For the text-containing cell, return its midpoint in [X, Y] coordinate format. 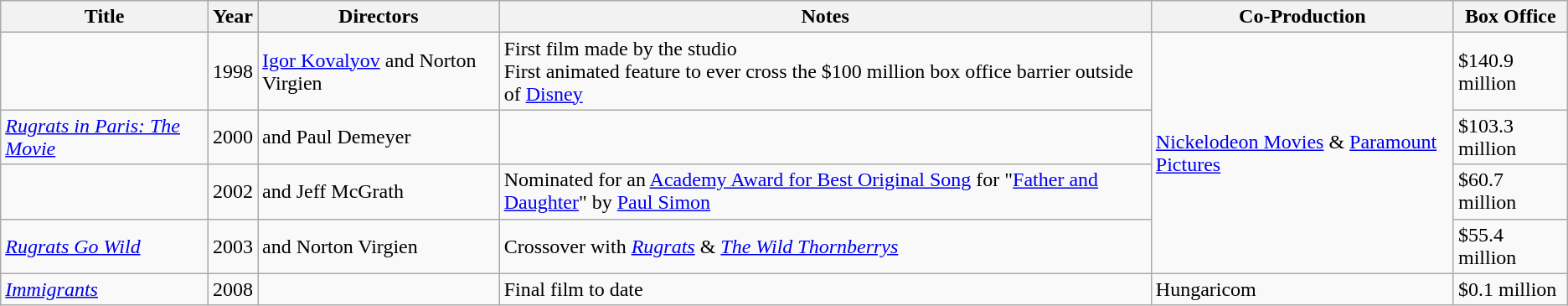
Immigrants [105, 289]
Igor Kovalyov and Norton Virgien [379, 71]
Notes [825, 17]
and Paul Demeyer [379, 137]
2003 [233, 246]
$140.9 million [1510, 71]
Co-Production [1302, 17]
$0.1 million [1510, 289]
2002 [233, 191]
2008 [233, 289]
Nickelodeon Movies & Paramount Pictures [1302, 153]
Crossover with Rugrats & The Wild Thornberrys [825, 246]
$60.7 million [1510, 191]
Final film to date [825, 289]
$55.4 million [1510, 246]
Hungaricom [1302, 289]
Rugrats Go Wild [105, 246]
Title [105, 17]
Directors [379, 17]
2000 [233, 137]
and Jeff McGrath [379, 191]
$103.3 million [1510, 137]
Box Office [1510, 17]
Year [233, 17]
Rugrats in Paris: The Movie [105, 137]
Nominated for an Academy Award for Best Original Song for "Father and Daughter" by Paul Simon [825, 191]
and Norton Virgien [379, 246]
First film made by the studioFirst animated feature to ever cross the $100 million box office barrier outside of Disney [825, 71]
1998 [233, 71]
